From the cell containing the given text, extract its center point as (x, y) coordinate. 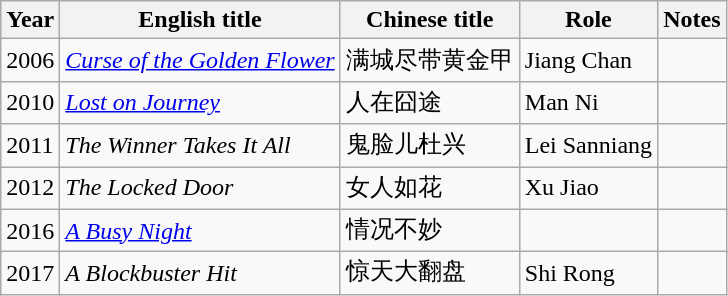
Lost on Journey (200, 102)
2012 (30, 188)
Notes (692, 20)
Role (588, 20)
Chinese title (430, 20)
2017 (30, 274)
2010 (30, 102)
满城尽带黄金甲 (430, 60)
Jiang Chan (588, 60)
情况不妙 (430, 230)
Xu Jiao (588, 188)
Man Ni (588, 102)
A Blockbuster Hit (200, 274)
The Winner Takes It All (200, 146)
2011 (30, 146)
人在囧途 (430, 102)
鬼脸儿杜兴 (430, 146)
女人如花 (430, 188)
Shi Rong (588, 274)
2006 (30, 60)
Curse of the Golden Flower (200, 60)
2016 (30, 230)
Year (30, 20)
A Busy Night (200, 230)
English title (200, 20)
Lei Sanniang (588, 146)
惊天大翻盘 (430, 274)
The Locked Door (200, 188)
